For the text-containing cell, return its midpoint in [x, y] coordinate format. 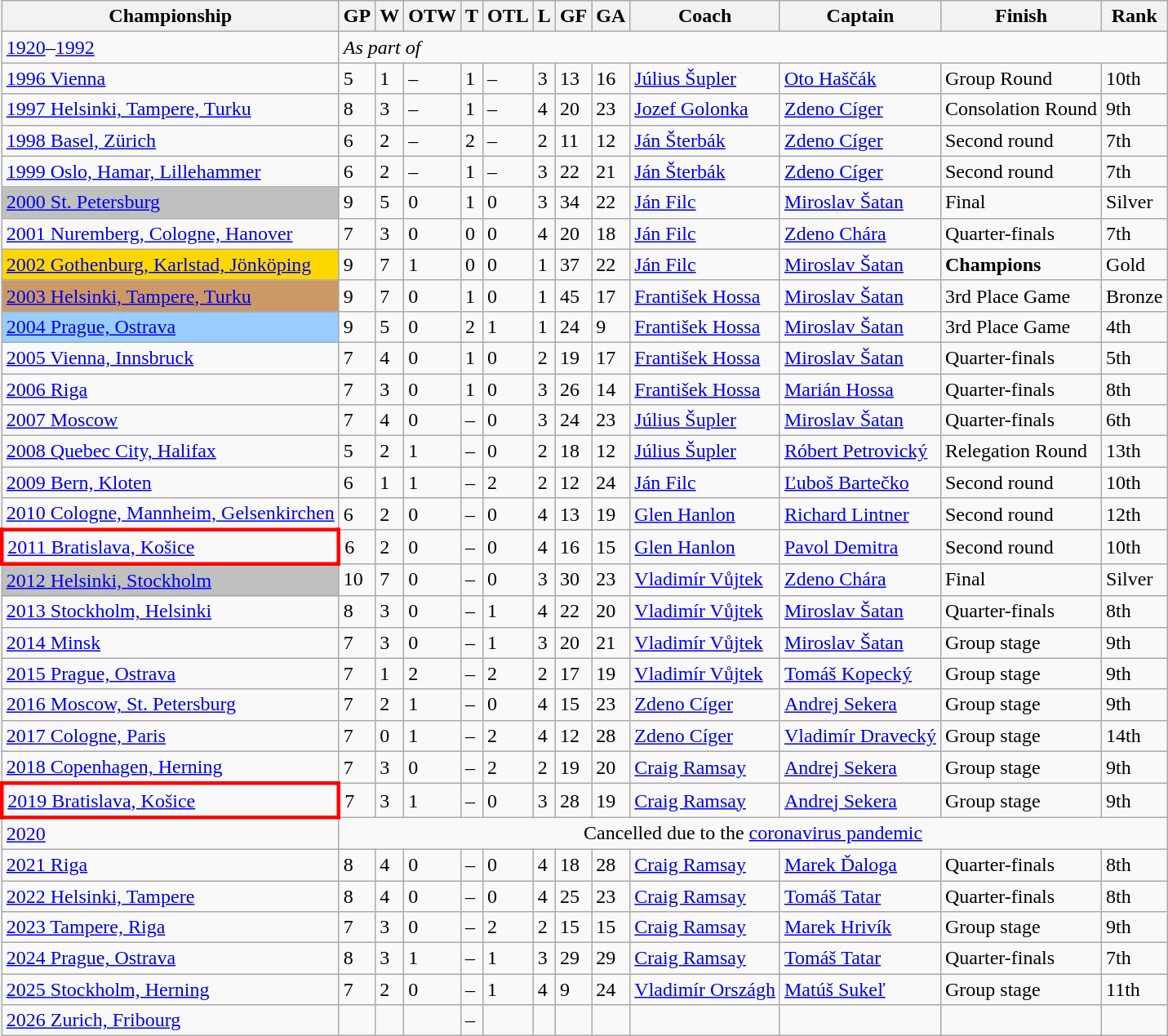
2005 Vienna, Innsbruck [170, 358]
5th [1135, 358]
Bronze [1135, 296]
1998 Basel, Zürich [170, 140]
Championship [170, 16]
2011 Bratislava, Košice [170, 547]
As part of [753, 47]
13th [1135, 451]
2016 Moscow, St. Petersburg [170, 705]
2010 Cologne, Mannheim, Gelsenkirchen [170, 514]
2007 Moscow [170, 420]
34 [573, 202]
25 [573, 896]
Cancelled due to the coronavirus pandemic [753, 834]
1999 Oslo, Hamar, Lillehammer [170, 171]
Jozef Golonka [705, 109]
2026 Zurich, Fribourg [170, 1020]
30 [573, 580]
Marián Hossa [860, 389]
14 [611, 389]
1997 Helsinki, Tampere, Turku [170, 109]
Vladimír Országh [705, 989]
Marek Ďaloga [860, 865]
Matúš Sukeľ [860, 989]
Group Round [1020, 78]
2003 Helsinki, Tampere, Turku [170, 296]
2020 [170, 834]
2015 Prague, Ostrava [170, 674]
Vladimír Dravecký [860, 736]
Rank [1135, 16]
2008 Quebec City, Halifax [170, 451]
12th [1135, 514]
11 [573, 140]
2014 Minsk [170, 642]
2021 Riga [170, 865]
GF [573, 16]
1920–1992 [170, 47]
GP [357, 16]
1996 Vienna [170, 78]
Captain [860, 16]
Marek Hrivík [860, 927]
2006 Riga [170, 389]
Ľuboš Bartečko [860, 482]
2004 Prague, Ostrava [170, 327]
Oto Haščák [860, 78]
11th [1135, 989]
Tomáš Kopecký [860, 674]
T [472, 16]
2000 St. Petersburg [170, 202]
Coach [705, 16]
2017 Cologne, Paris [170, 736]
Richard Lintner [860, 514]
OTL [509, 16]
2009 Bern, Kloten [170, 482]
2012 Helsinki, Stockholm [170, 580]
2024 Prague, Ostrava [170, 958]
2025 Stockholm, Herning [170, 989]
Consolation Round [1020, 109]
26 [573, 389]
2013 Stockholm, Helsinki [170, 611]
Finish [1020, 16]
Pavol Demitra [860, 547]
W [390, 16]
2018 Copenhagen, Herning [170, 767]
Róbert Petrovický [860, 451]
2001 Nuremberg, Cologne, Hanover [170, 233]
Gold [1135, 265]
GA [611, 16]
4th [1135, 327]
6th [1135, 420]
Relegation Round [1020, 451]
2019 Bratislava, Košice [170, 800]
2002 Gothenburg, Karlstad, Jönköping [170, 265]
OTW [433, 16]
37 [573, 265]
2022 Helsinki, Tampere [170, 896]
L [544, 16]
Champions [1020, 265]
45 [573, 296]
2023 Tampere, Riga [170, 927]
14th [1135, 736]
10 [357, 580]
